Find where the given text appears and provide that cell's center as (X, Y) coordinate. 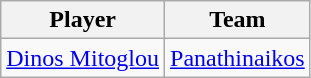
Player (83, 20)
Team (238, 20)
Dinos Mitoglou (83, 58)
Panathinaikos (238, 58)
